Locate the cell with the specified text and output its (x, y) center coordinate. 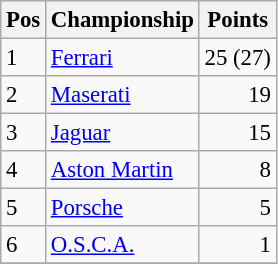
4 (24, 170)
6 (24, 245)
Jaguar (123, 133)
2 (24, 95)
19 (238, 95)
Aston Martin (123, 170)
Porsche (123, 208)
Points (238, 20)
Ferrari (123, 58)
3 (24, 133)
Pos (24, 20)
8 (238, 170)
O.S.C.A. (123, 245)
Maserati (123, 95)
25 (27) (238, 58)
15 (238, 133)
Championship (123, 20)
